Scan for the cell matching the given text and deliver its [X, Y] coordinate at center. 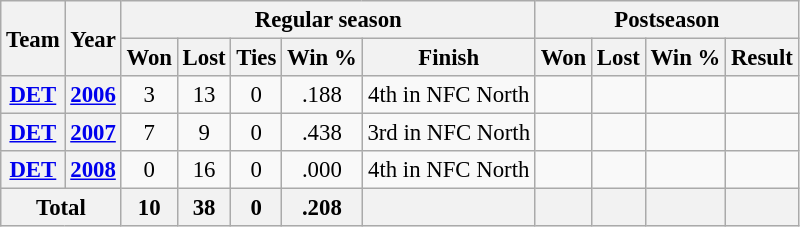
Regular season [328, 20]
Team [33, 38]
.188 [322, 95]
16 [204, 170]
13 [204, 95]
Postseason [666, 20]
.000 [322, 170]
Result [762, 58]
Finish [448, 58]
7 [149, 133]
3rd in NFC North [448, 133]
9 [204, 133]
3 [149, 95]
Year [93, 38]
2008 [93, 170]
Ties [256, 58]
.208 [322, 208]
2006 [93, 95]
.438 [322, 133]
Total [61, 208]
2007 [93, 133]
10 [149, 208]
38 [204, 208]
